Determine the (X, Y) coordinate at the center of the cell enclosing the given text.  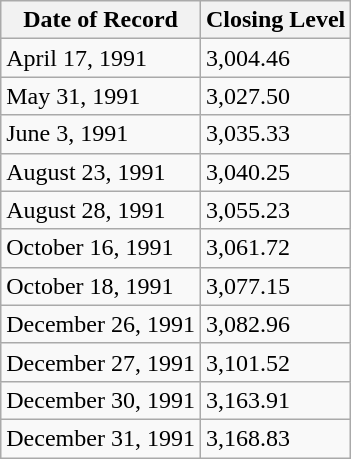
May 31, 1991 (101, 96)
October 16, 1991 (101, 248)
3,077.15 (275, 286)
December 27, 1991 (101, 362)
December 31, 1991 (101, 438)
3,101.52 (275, 362)
August 28, 1991 (101, 210)
3,027.50 (275, 96)
June 3, 1991 (101, 134)
3,082.96 (275, 324)
3,035.33 (275, 134)
April 17, 1991 (101, 58)
3,061.72 (275, 248)
3,168.83 (275, 438)
Date of Record (101, 20)
3,004.46 (275, 58)
December 30, 1991 (101, 400)
October 18, 1991 (101, 286)
Closing Level (275, 20)
3,163.91 (275, 400)
3,040.25 (275, 172)
August 23, 1991 (101, 172)
December 26, 1991 (101, 324)
3,055.23 (275, 210)
